From the cell containing the given text, extract its center point as (x, y) coordinate. 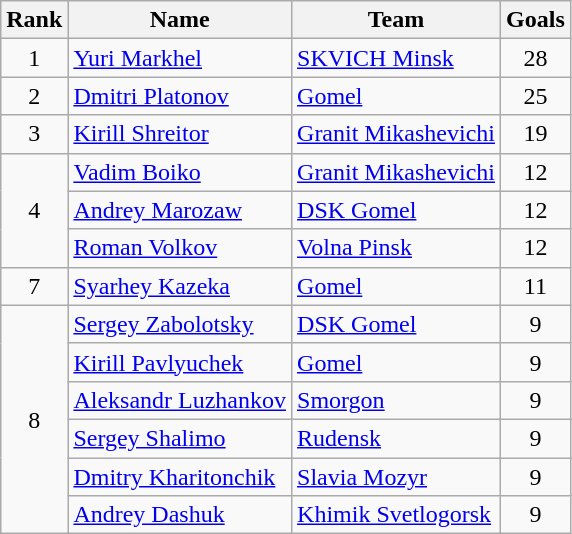
Slavia Mozyr (396, 477)
Dmitry Kharitonchik (180, 477)
Andrey Marozaw (180, 210)
19 (536, 134)
Syarhey Kazeka (180, 286)
25 (536, 96)
Rudensk (396, 438)
28 (536, 58)
Khimik Svetlogorsk (396, 515)
Rank (34, 20)
Volna Pinsk (396, 248)
Roman Volkov (180, 248)
Dmitri Platonov (180, 96)
Aleksandr Luzhankov (180, 400)
Team (396, 20)
Andrey Dashuk (180, 515)
Goals (536, 20)
7 (34, 286)
Vadim Boiko (180, 172)
4 (34, 210)
Sergey Shalimo (180, 438)
8 (34, 419)
2 (34, 96)
Sergey Zabolotsky (180, 324)
Kirill Pavlyuchek (180, 362)
SKVICH Minsk (396, 58)
Yuri Markhel (180, 58)
Kirill Shreitor (180, 134)
3 (34, 134)
Smorgon (396, 400)
1 (34, 58)
11 (536, 286)
Name (180, 20)
